Identify which cell holds the provided text, then report its [X, Y] central coordinate. 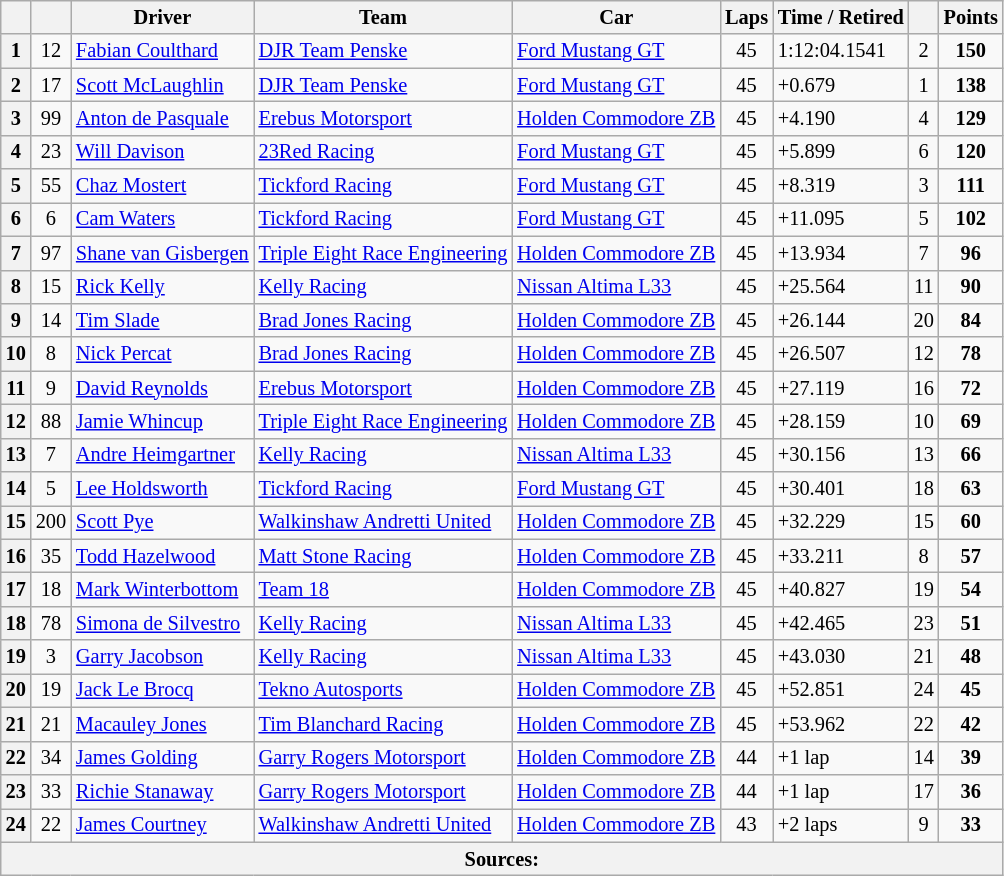
99 [51, 118]
60 [971, 522]
Todd Hazelwood [162, 556]
102 [971, 219]
Shane van Gisbergen [162, 253]
69 [971, 421]
36 [971, 791]
34 [51, 758]
+53.962 [841, 724]
Team [384, 17]
+8.319 [841, 186]
Richie Stanaway [162, 791]
54 [971, 589]
120 [971, 152]
+43.030 [841, 657]
Points [971, 17]
Scott McLaughlin [162, 85]
1:12:04.1541 [841, 51]
Matt Stone Racing [384, 556]
+30.156 [841, 455]
James Courtney [162, 825]
+5.899 [841, 152]
43 [746, 825]
Jack Le Brocq [162, 690]
Rick Kelly [162, 287]
150 [971, 51]
+33.211 [841, 556]
+25.564 [841, 287]
Team 18 [384, 589]
+13.934 [841, 253]
Fabian Coulthard [162, 51]
+26.507 [841, 354]
+27.119 [841, 388]
129 [971, 118]
97 [51, 253]
Tekno Autosports [384, 690]
90 [971, 287]
51 [971, 623]
+11.095 [841, 219]
+28.159 [841, 421]
Jamie Whincup [162, 421]
+32.229 [841, 522]
Chaz Mostert [162, 186]
Garry Jacobson [162, 657]
+40.827 [841, 589]
+26.144 [841, 320]
Simona de Silvestro [162, 623]
63 [971, 489]
Driver [162, 17]
+30.401 [841, 489]
Cam Waters [162, 219]
James Golding [162, 758]
Car [616, 17]
138 [971, 85]
88 [51, 421]
111 [971, 186]
Tim Blanchard Racing [384, 724]
Scott Pye [162, 522]
66 [971, 455]
84 [971, 320]
Laps [746, 17]
39 [971, 758]
72 [971, 388]
Sources: [502, 859]
96 [971, 253]
Mark Winterbottom [162, 589]
42 [971, 724]
57 [971, 556]
+0.679 [841, 85]
55 [51, 186]
Andre Heimgartner [162, 455]
Macauley Jones [162, 724]
Will Davison [162, 152]
+4.190 [841, 118]
200 [51, 522]
Time / Retired [841, 17]
48 [971, 657]
Anton de Pasquale [162, 118]
Nick Percat [162, 354]
23Red Racing [384, 152]
Lee Holdsworth [162, 489]
Tim Slade [162, 320]
+2 laps [841, 825]
35 [51, 556]
David Reynolds [162, 388]
+52.851 [841, 690]
+42.465 [841, 623]
